Provide the (X, Y) coordinate of the cell's center where the given text is located.  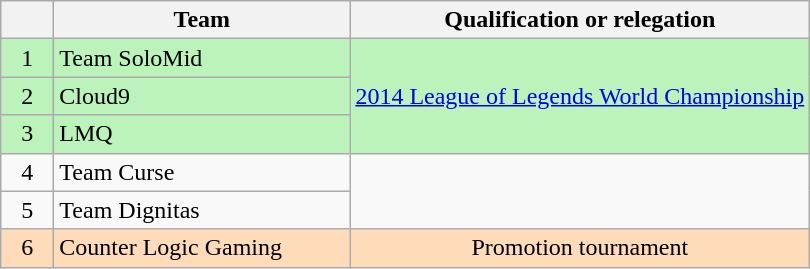
2014 League of Legends World Championship (580, 96)
Qualification or relegation (580, 20)
3 (28, 134)
Cloud9 (202, 96)
Team Curse (202, 172)
Team (202, 20)
LMQ (202, 134)
Counter Logic Gaming (202, 248)
Promotion tournament (580, 248)
Team Dignitas (202, 210)
5 (28, 210)
1 (28, 58)
6 (28, 248)
4 (28, 172)
Team SoloMid (202, 58)
2 (28, 96)
